Scan for the cell matching the given text and deliver its (x, y) coordinate at center. 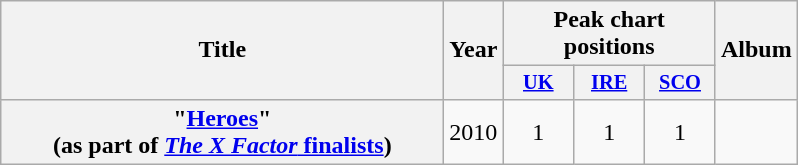
Title (222, 50)
Peak chart positions (610, 34)
IRE (610, 83)
UK (538, 83)
SCO (680, 83)
Year (474, 50)
Album (756, 50)
"Heroes"(as part of The X Factor finalists) (222, 132)
2010 (474, 132)
